Pinpoint the cell where the given text exists, returning its (x, y) midpoint coordinate. 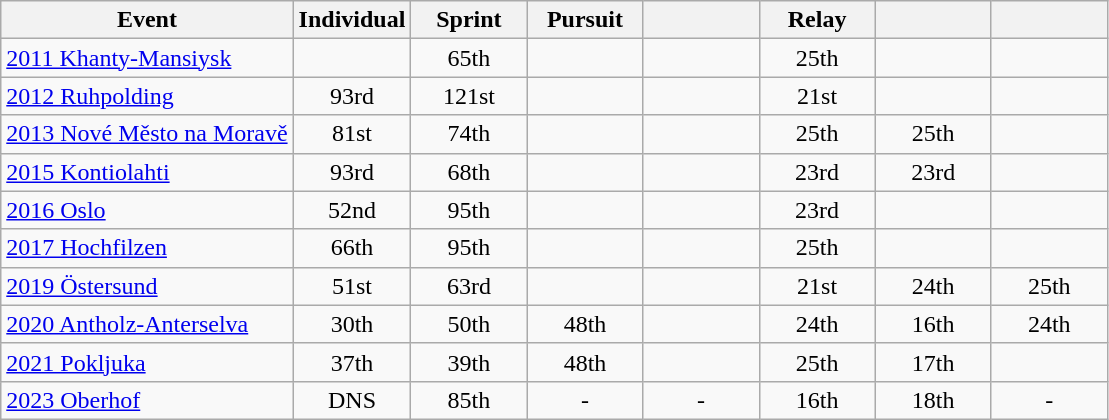
2013 Nové Město na Moravě (147, 134)
Event (147, 20)
39th (469, 362)
2021 Pokljuka (147, 362)
Pursuit (585, 20)
2017 Hochfilzen (147, 248)
18th (933, 400)
2019 Östersund (147, 286)
52nd (352, 210)
2011 Khanty-Mansiysk (147, 58)
Relay (817, 20)
17th (933, 362)
65th (469, 58)
2016 Oslo (147, 210)
30th (352, 324)
37th (352, 362)
74th (469, 134)
Individual (352, 20)
DNS (352, 400)
121st (469, 96)
2023 Oberhof (147, 400)
2015 Kontiolahti (147, 172)
51st (352, 286)
81st (352, 134)
63rd (469, 286)
Sprint (469, 20)
50th (469, 324)
68th (469, 172)
66th (352, 248)
2012 Ruhpolding (147, 96)
2020 Antholz-Anterselva (147, 324)
85th (469, 400)
